For the text-containing cell, return its midpoint in (X, Y) coordinate format. 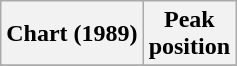
Chart (1989) (72, 34)
Peakposition (189, 34)
